Locate the cell with the specified text and output its (X, Y) center coordinate. 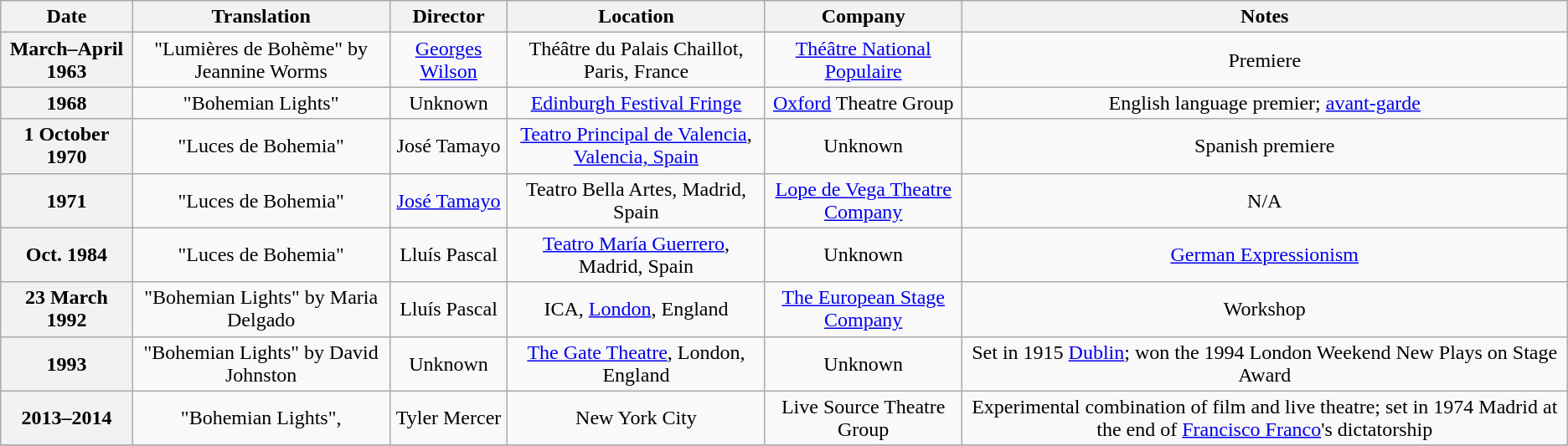
1971 (67, 201)
The Gate Theatre, London, England (637, 363)
"Bohemian Lights" by David Johnston (261, 363)
1 October 1970 (67, 146)
March–April 1963 (67, 60)
New York City (637, 418)
Date (67, 17)
Workshop (1265, 310)
"Bohemian Lights", (261, 418)
Lope de Vega Theatre Company (863, 201)
2013–2014 (67, 418)
Edinburgh Festival Fringe (637, 103)
"Bohemian Lights" (261, 103)
Company (863, 17)
Georges Wilson (448, 60)
Spanish premiere (1265, 146)
Tyler Mercer (448, 418)
Premiere (1265, 60)
1968 (67, 103)
Teatro María Guerrero, Madrid, Spain (637, 254)
23 March 1992 (67, 310)
German Expressionism (1265, 254)
Location (637, 17)
"Lumières de Bohème" by Jeannine Worms (261, 60)
Set in 1915 Dublin; won the 1994 London Weekend New Plays on Stage Award (1265, 363)
"Bohemian Lights" by Maria Delgado (261, 310)
Oxford Theatre Group (863, 103)
The European Stage Company (863, 310)
Théâtre National Populaire (863, 60)
Théâtre du Palais Chaillot, Paris, France (637, 60)
Oct. 1984 (67, 254)
Experimental combination of film and live theatre; set in 1974 Madrid at the end of Francisco Franco's dictatorship (1265, 418)
Teatro Principal de Valencia, Valencia, Spain (637, 146)
Teatro Bella Artes, Madrid, Spain (637, 201)
Notes (1265, 17)
ICA, London, England (637, 310)
Live Source Theatre Group (863, 418)
1993 (67, 363)
Translation (261, 17)
Director (448, 17)
English language premier; avant-garde (1265, 103)
N/A (1265, 201)
